Return the (x, y) coordinate for the center point of the cell that contains the specified text.  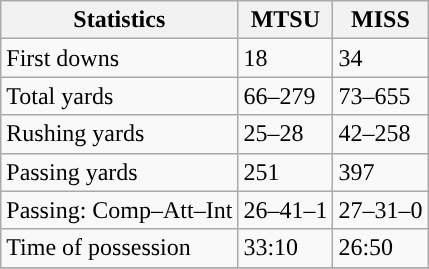
34 (380, 58)
Time of possession (120, 248)
MISS (380, 20)
MTSU (286, 20)
Passing yards (120, 172)
397 (380, 172)
Rushing yards (120, 134)
25–28 (286, 134)
26–41–1 (286, 210)
27–31–0 (380, 210)
33:10 (286, 248)
Total yards (120, 96)
Statistics (120, 20)
First downs (120, 58)
Passing: Comp–Att–Int (120, 210)
26:50 (380, 248)
66–279 (286, 96)
73–655 (380, 96)
18 (286, 58)
251 (286, 172)
42–258 (380, 134)
